Provide the [x, y] coordinate of the cell's center where the given text is located.  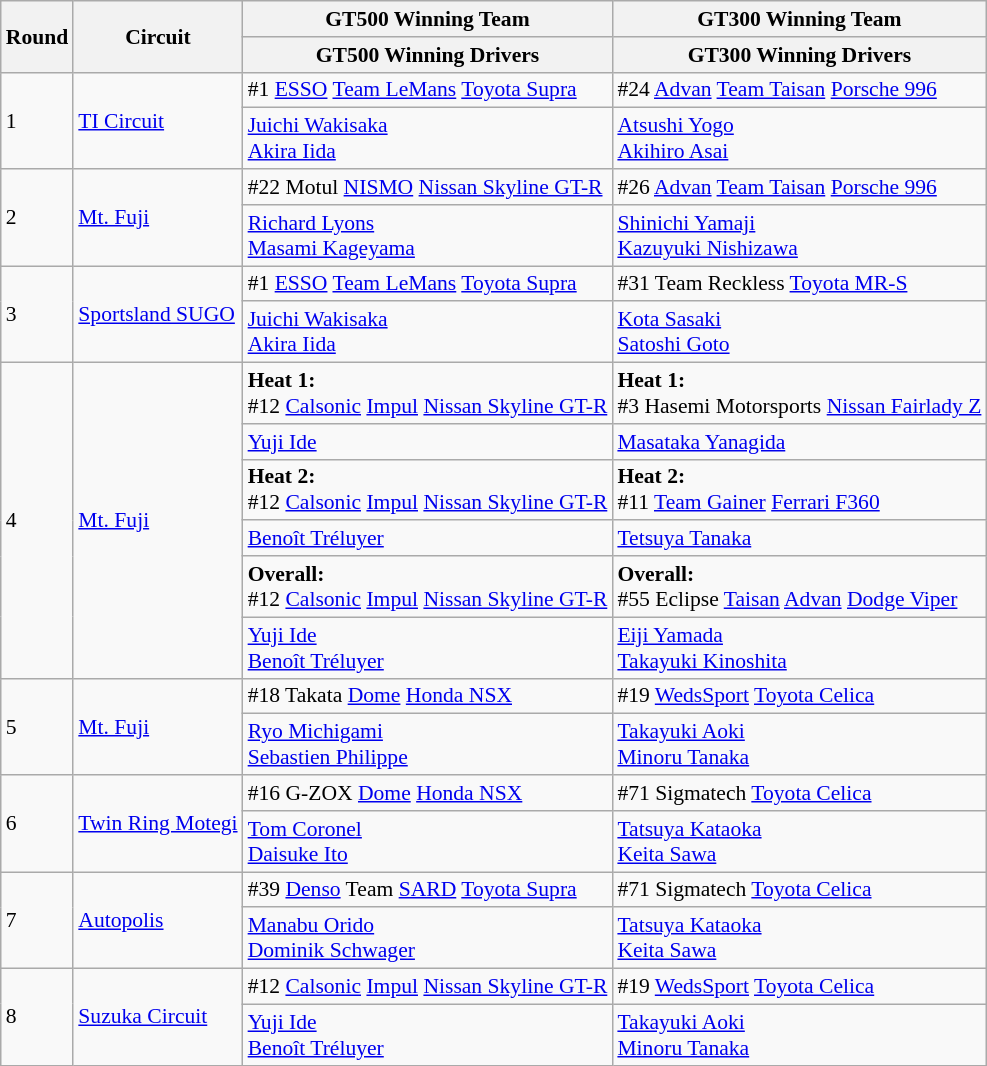
Twin Ring Motegi [158, 824]
#39 Denso Team SARD Toyota Supra [428, 890]
Eiji Yamada Takayuki Kinoshita [799, 648]
8 [38, 1018]
Atsushi Yogo Akihiro Asai [799, 138]
3 [38, 314]
1 [38, 120]
5 [38, 726]
Kota Sasaki Satoshi Goto [799, 332]
GT300 Winning Drivers [799, 55]
4 [38, 521]
6 [38, 824]
2 [38, 218]
Tom Coronel Daisuke Ito [428, 842]
Manabu Orido Dominik Schwager [428, 938]
Benoît Tréluyer [428, 539]
Richard Lyons Masami Kageyama [428, 236]
Shinichi Yamaji Kazuyuki Nishizawa [799, 236]
7 [38, 920]
#24 Advan Team Taisan Porsche 996 [799, 90]
Heat 1:#12 Calsonic Impul Nissan Skyline GT-R [428, 394]
#12 Calsonic Impul Nissan Skyline GT-R [428, 987]
GT500 Winning Drivers [428, 55]
Heat 1:#3 Hasemi Motorsports Nissan Fairlady Z [799, 394]
#22 Motul NISMO Nissan Skyline GT-R [428, 187]
Overall:#12 Calsonic Impul Nissan Skyline GT-R [428, 586]
Suzuka Circuit [158, 1018]
Sportsland SUGO [158, 314]
#26 Advan Team Taisan Porsche 996 [799, 187]
Heat 2:#12 Calsonic Impul Nissan Skyline GT-R [428, 490]
Yuji Ide [428, 442]
Ryo Michigami Sebastien Philippe [428, 744]
Tetsuya Tanaka [799, 539]
Round [38, 36]
Autopolis [158, 920]
#16 G-ZOX Dome Honda NSX [428, 793]
Heat 2:#11 Team Gainer Ferrari F360 [799, 490]
GT500 Winning Team [428, 19]
#31 Team Reckless Toyota MR-S [799, 284]
TI Circuit [158, 120]
Circuit [158, 36]
GT300 Winning Team [799, 19]
Overall:#55 Eclipse Taisan Advan Dodge Viper [799, 586]
#18 Takata Dome Honda NSX [428, 696]
Masataka Yanagida [799, 442]
